Return [x, y] of the center of cell containing provided text 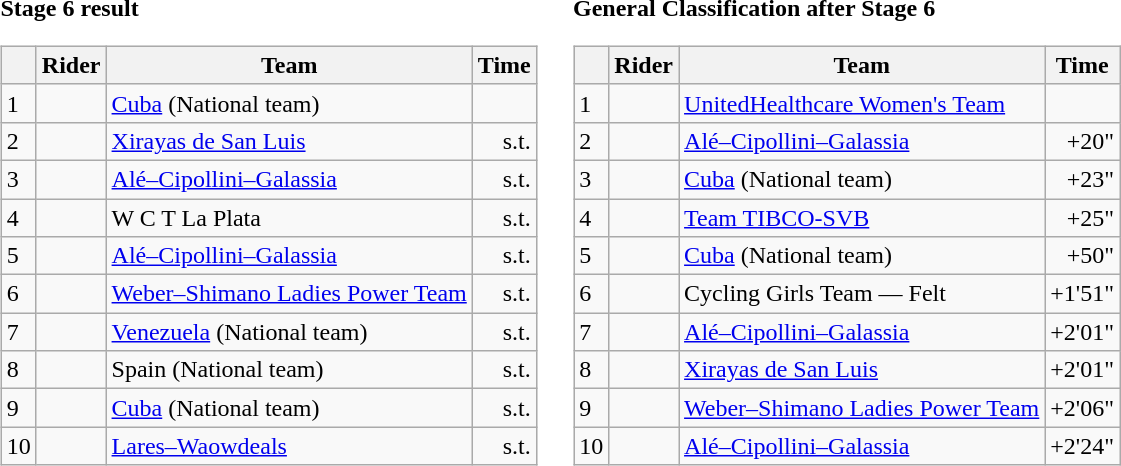
+1'51" [1082, 294]
Venezuela (National team) [289, 332]
Cycling Girls Team — Felt [862, 294]
+50" [1082, 256]
+2'24" [1082, 446]
+20" [1082, 141]
UnitedHealthcare Women's Team [862, 103]
Spain (National team) [289, 370]
W C T La Plata [289, 217]
+23" [1082, 179]
Lares–Waowdeals [289, 446]
+2'06" [1082, 408]
+25" [1082, 217]
Team TIBCO-SVB [862, 217]
